Output the (X, Y) coordinate of the center of the cell containing the given text.  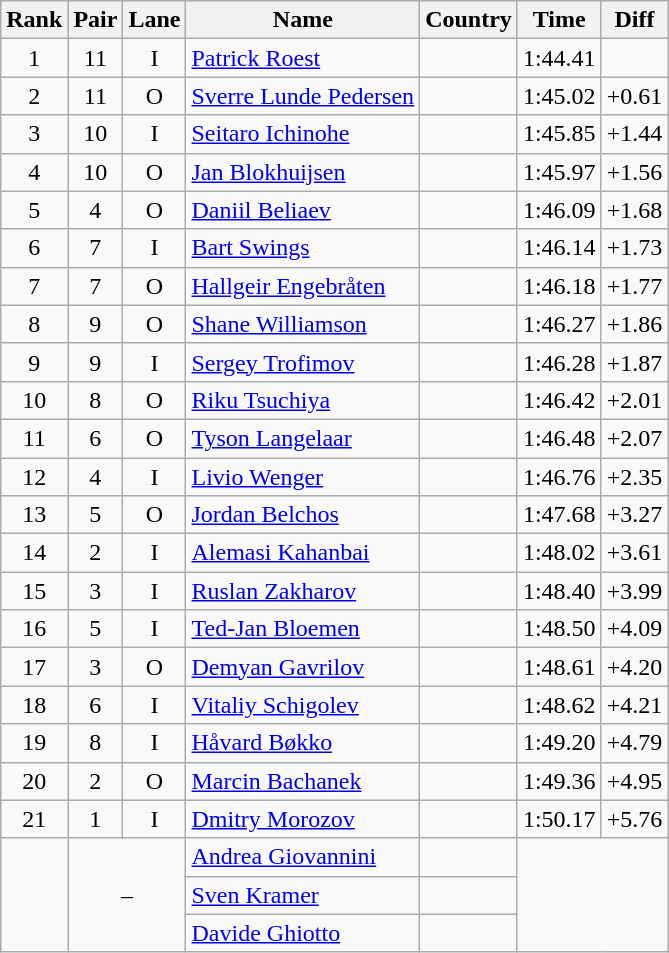
Patrick Roest (303, 58)
+1.77 (634, 286)
1:45.97 (559, 172)
Sverre Lunde Pedersen (303, 96)
+2.01 (634, 400)
Country (469, 20)
1:44.41 (559, 58)
+1.73 (634, 248)
20 (34, 781)
Seitaro Ichinohe (303, 134)
Name (303, 20)
Livio Wenger (303, 477)
+4.95 (634, 781)
Alemasi Kahanbai (303, 553)
+1.68 (634, 210)
Lane (154, 20)
Time (559, 20)
Marcin Bachanek (303, 781)
Vitaliy Schigolev (303, 705)
Hallgeir Engebråten (303, 286)
14 (34, 553)
Jordan Belchos (303, 515)
+4.20 (634, 667)
1:48.02 (559, 553)
1:49.36 (559, 781)
Ted-Jan Bloemen (303, 629)
Håvard Bøkko (303, 743)
16 (34, 629)
Ruslan Zakharov (303, 591)
Pair (96, 20)
Diff (634, 20)
1:46.48 (559, 438)
Andrea Giovannini (303, 857)
Jan Blokhuijsen (303, 172)
+3.99 (634, 591)
Rank (34, 20)
1:46.42 (559, 400)
+3.61 (634, 553)
18 (34, 705)
1:48.40 (559, 591)
1:46.09 (559, 210)
+1.86 (634, 324)
Daniil Beliaev (303, 210)
17 (34, 667)
1:48.62 (559, 705)
Sven Kramer (303, 895)
Riku Tsuchiya (303, 400)
13 (34, 515)
1:46.18 (559, 286)
+2.35 (634, 477)
1:46.27 (559, 324)
1:49.20 (559, 743)
19 (34, 743)
+3.27 (634, 515)
Davide Ghiotto (303, 933)
Dmitry Morozov (303, 819)
1:50.17 (559, 819)
+1.44 (634, 134)
+2.07 (634, 438)
1:47.68 (559, 515)
+4.21 (634, 705)
+1.56 (634, 172)
Sergey Trofimov (303, 362)
Tyson Langelaar (303, 438)
Bart Swings (303, 248)
1:48.50 (559, 629)
Demyan Gavrilov (303, 667)
1:46.14 (559, 248)
+0.61 (634, 96)
– (127, 895)
+5.76 (634, 819)
1:46.76 (559, 477)
1:46.28 (559, 362)
1:45.02 (559, 96)
+1.87 (634, 362)
12 (34, 477)
+4.79 (634, 743)
1:48.61 (559, 667)
Shane Williamson (303, 324)
15 (34, 591)
21 (34, 819)
+4.09 (634, 629)
1:45.85 (559, 134)
